Return (x, y) of the center of cell containing provided text 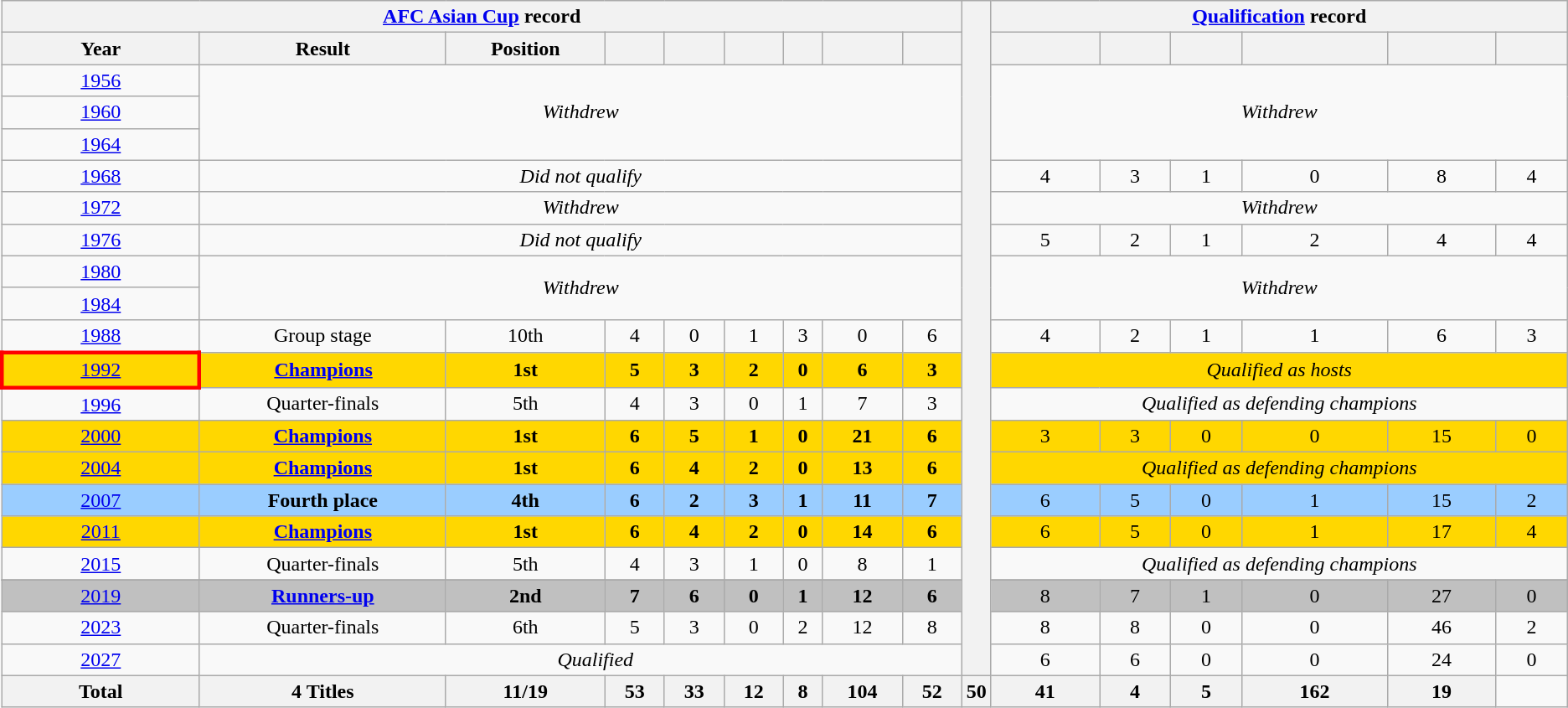
1984 (101, 303)
Year (101, 49)
2nd (525, 596)
Total (101, 691)
1996 (101, 404)
1964 (101, 144)
53 (635, 691)
Qualified as hosts (1279, 370)
2027 (101, 659)
2004 (101, 468)
1992 (101, 370)
50 (977, 691)
Fourth place (322, 500)
2015 (101, 564)
AFC Asian Cup record (482, 17)
1980 (101, 271)
Position (525, 49)
14 (863, 532)
52 (931, 691)
19 (1441, 691)
1956 (101, 80)
1976 (101, 240)
Runners-up (322, 596)
46 (1441, 628)
Qualified (595, 659)
Group stage (322, 336)
4 Titles (322, 691)
Result (322, 49)
27 (1441, 596)
162 (1315, 691)
17 (1441, 532)
2019 (101, 596)
11 (863, 500)
1988 (101, 336)
6th (525, 628)
13 (863, 468)
33 (694, 691)
4th (525, 500)
24 (1441, 659)
2007 (101, 500)
104 (863, 691)
2000 (101, 437)
21 (863, 437)
1972 (101, 208)
10th (525, 336)
2011 (101, 532)
11/19 (525, 691)
Qualification record (1279, 17)
1968 (101, 176)
1960 (101, 112)
41 (1045, 691)
2023 (101, 628)
